Identify which cell holds the provided text, then report its [x, y] central coordinate. 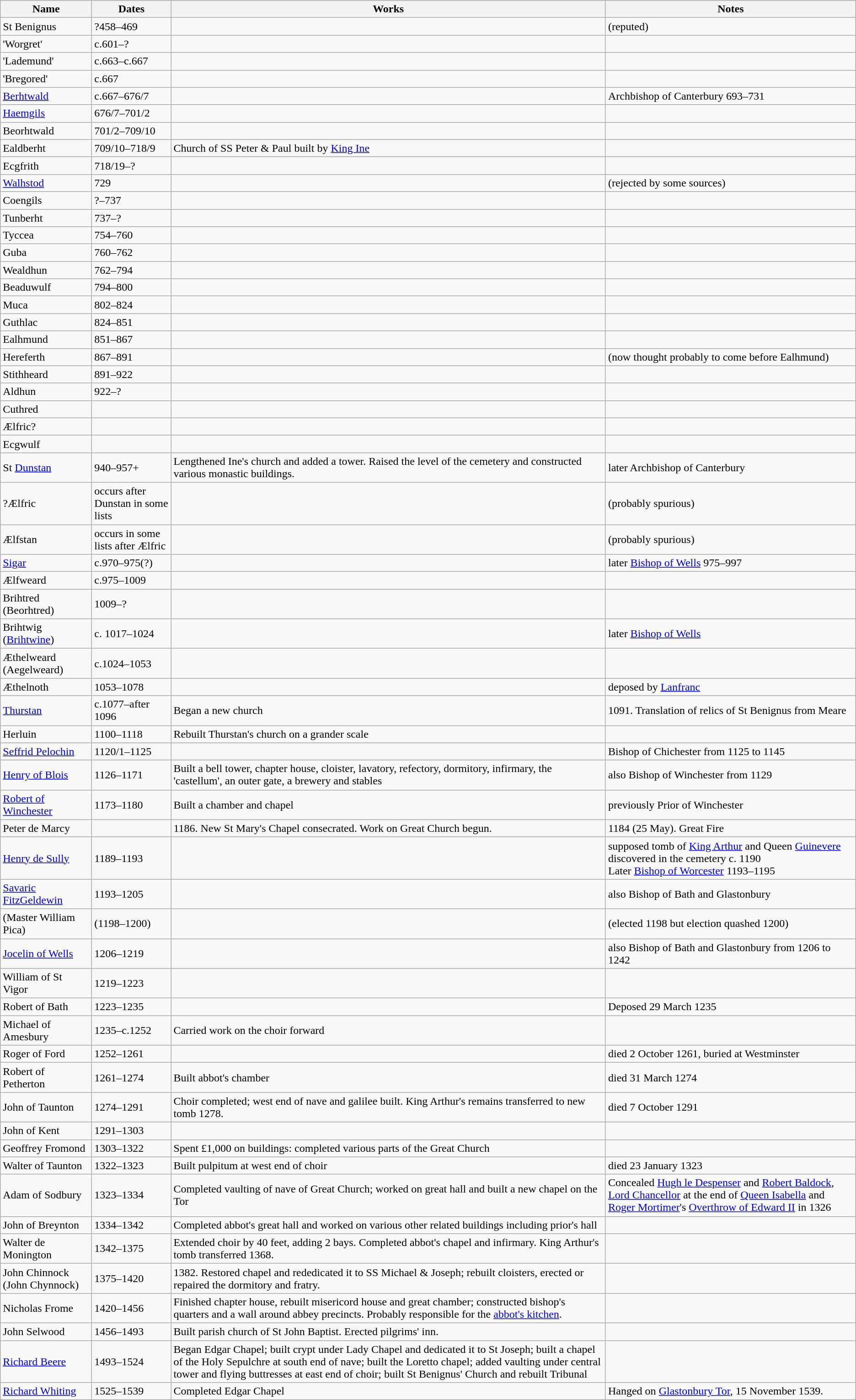
Sigar [46, 563]
676/7–701/2 [132, 113]
later Bishop of Wells [731, 633]
824–851 [132, 322]
922–? [132, 392]
Archbishop of Canterbury 693–731 [731, 96]
Beaduwulf [46, 287]
1274–1291 [132, 1107]
1375–1420 [132, 1278]
also Bishop of Bath and Glastonbury from 1206 to 1242 [731, 953]
Peter de Marcy [46, 828]
Built parish church of St John Baptist. Erected pilgrims' inn. [389, 1331]
1493–1524 [132, 1361]
Tyccea [46, 235]
Bishop of Chichester from 1125 to 1145 [731, 751]
762–794 [132, 270]
Aldhun [46, 392]
c.667 [132, 79]
Completed vaulting of nave of Great Church; worked on great hall and built a new chapel on the Tor [389, 1195]
(now thought probably to come before Ealhmund) [731, 357]
1100–1118 [132, 734]
Built pulpitum at west end of choir [389, 1166]
Ælfweard [46, 580]
John of Kent [46, 1131]
Church of SS Peter & Paul built by King Ine [389, 148]
Herluin [46, 734]
867–891 [132, 357]
1261–1274 [132, 1078]
occurs in some lists after Ælfric [132, 539]
Robert of Petherton [46, 1078]
Coengils [46, 200]
Ecgwulf [46, 444]
died 7 October 1291 [731, 1107]
Muca [46, 305]
Spent £1,000 on buildings: completed various parts of the Great Church [389, 1148]
1189–1193 [132, 858]
1193–1205 [132, 894]
Haemgils [46, 113]
729 [132, 183]
Works [389, 9]
Ealhmund [46, 340]
Walhstod [46, 183]
Completed abbot's great hall and worked on various other related buildings including prior's hall [389, 1225]
1456–1493 [132, 1331]
c.667–676/7 [132, 96]
Deposed 29 March 1235 [731, 1007]
718/19–? [132, 165]
John of Taunton [46, 1107]
'Worgret' [46, 44]
Hereferth [46, 357]
1252–1261 [132, 1054]
Seffrid Pelochin [46, 751]
John Selwood [46, 1331]
Robert of Winchester [46, 804]
Geoffrey Fromond [46, 1148]
Walter of Taunton [46, 1166]
1303–1322 [132, 1148]
Jocelin of Wells [46, 953]
Completed Edgar Chapel [389, 1391]
Æthelnoth [46, 687]
Nicholas Frome [46, 1308]
709/10–718/9 [132, 148]
Ecgfrith [46, 165]
1173–1180 [132, 804]
Hanged on Glastonbury Tor, 15 November 1539. [731, 1391]
Michael of Amesbury [46, 1030]
Wealdhun [46, 270]
Stithheard [46, 374]
Adam of Sodbury [46, 1195]
'Lademund' [46, 61]
c.1077–after 1096 [132, 710]
760–762 [132, 253]
1322–1323 [132, 1166]
Brihtred (Beorhtred) [46, 604]
802–824 [132, 305]
c.601–? [132, 44]
later Archbishop of Canterbury [731, 467]
Choir completed; west end of nave and galilee built. King Arthur's remains transferred to new tomb 1278. [389, 1107]
1219–1223 [132, 984]
Ælfstan [46, 539]
891–922 [132, 374]
Savaric FitzGeldewin [46, 894]
St Dunstan [46, 467]
1342–1375 [132, 1249]
c.1024–1053 [132, 664]
(reputed) [731, 27]
Thurstan [46, 710]
Rebuilt Thurstan's church on a grander scale [389, 734]
Æthelweard (Aegelweard) [46, 664]
1053–1078 [132, 687]
754–760 [132, 235]
died 2 October 1261, buried at Westminster [731, 1054]
Lengthened Ine's church and added a tower. Raised the level of the cemetery and constructed various monastic buildings. [389, 467]
Berhtwald [46, 96]
Began a new church [389, 710]
Name [46, 9]
John Chinnock (John Chynnock) [46, 1278]
?458–469 [132, 27]
also Bishop of Winchester from 1129 [731, 775]
1120/1–1125 [132, 751]
Dates [132, 9]
Richard Beere [46, 1361]
1420–1456 [132, 1308]
Carried work on the choir forward [389, 1030]
Concealed Hugh le Despenser and Robert Baldock, Lord Chancellor at the end of Queen Isabella and Roger Mortimer's Overthrow of Edward II in 1326 [731, 1195]
1186. New St Mary's Chapel consecrated. Work on Great Church begun. [389, 828]
1235–c.1252 [132, 1030]
previously Prior of Winchester [731, 804]
1184 (25 May). Great Fire [731, 828]
Built a chamber and chapel [389, 804]
later Bishop of Wells 975–997 [731, 563]
Walter de Monington [46, 1249]
1091. Translation of relics of St Benignus from Meare [731, 710]
c.663–c.667 [132, 61]
1223–1235 [132, 1007]
occurs after Dunstan in some lists [132, 503]
(rejected by some sources) [731, 183]
Cuthred [46, 409]
Built abbot's chamber [389, 1078]
c.970–975(?) [132, 563]
737–? [132, 218]
Brihtwig (Brihtwine) [46, 633]
Beorhtwald [46, 131]
died 23 January 1323 [731, 1166]
Roger of Ford [46, 1054]
Ælfric? [46, 426]
701/2–709/10 [132, 131]
c. 1017–1024 [132, 633]
1291–1303 [132, 1131]
Extended choir by 40 feet, adding 2 bays. Completed abbot's chapel and infirmary. King Arthur's tomb transferred 1368. [389, 1249]
1206–1219 [132, 953]
Guthlac [46, 322]
Tunberht [46, 218]
?Ælfric [46, 503]
Henry de Sully [46, 858]
Richard Whiting [46, 1391]
deposed by Lanfranc [731, 687]
1323–1334 [132, 1195]
Guba [46, 253]
940–957+ [132, 467]
also Bishop of Bath and Glastonbury [731, 894]
St Benignus [46, 27]
851–867 [132, 340]
'Bregored' [46, 79]
1009–? [132, 604]
1382. Restored chapel and rededicated it to SS Michael & Joseph; rebuilt cloisters, erected or repaired the dormitory and fratry. [389, 1278]
?–737 [132, 200]
1126–1171 [132, 775]
William of St Vigor [46, 984]
1334–1342 [132, 1225]
Henry of Blois [46, 775]
supposed tomb of King Arthur and Queen Guinevere discovered in the cemetery c. 1190Later Bishop of Worcester 1193–1195 [731, 858]
794–800 [132, 287]
John of Breynton [46, 1225]
Ealdberht [46, 148]
(elected 1198 but election quashed 1200) [731, 923]
died 31 March 1274 [731, 1078]
Notes [731, 9]
c.975–1009 [132, 580]
(1198–1200) [132, 923]
1525–1539 [132, 1391]
Built a bell tower, chapter house, cloister, lavatory, refectory, dormitory, infirmary, the 'castellum', an outer gate, a brewery and stables [389, 775]
Robert of Bath [46, 1007]
(Master William Pica) [46, 923]
